Scan for the cell matching the given text and deliver its (X, Y) coordinate at center. 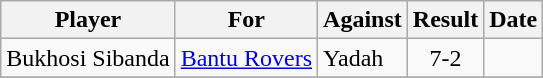
7-2 (445, 58)
Yadah (363, 58)
Result (445, 20)
Bantu Rovers (246, 58)
Bukhosi Sibanda (88, 58)
Date (514, 20)
For (246, 20)
Player (88, 20)
Against (363, 20)
